Identify which cell holds the provided text, then report its (X, Y) central coordinate. 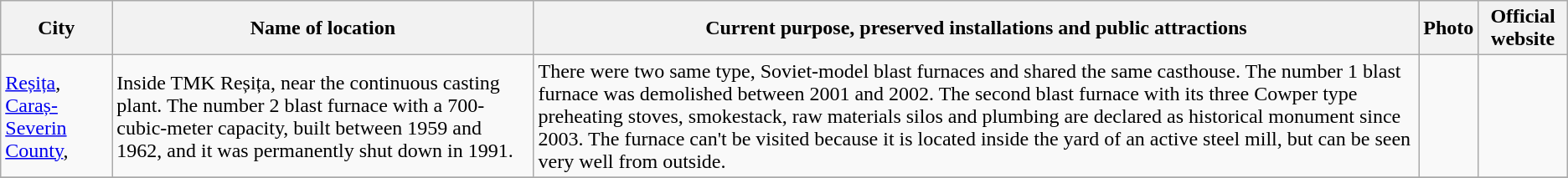
City (57, 28)
Photo (1449, 28)
Current purpose, preserved installations and public attractions (977, 28)
Name of location (323, 28)
Reșița, Caraș-Severin County, (57, 116)
Official website (1523, 28)
